For the text-containing cell, return its midpoint in (X, Y) coordinate format. 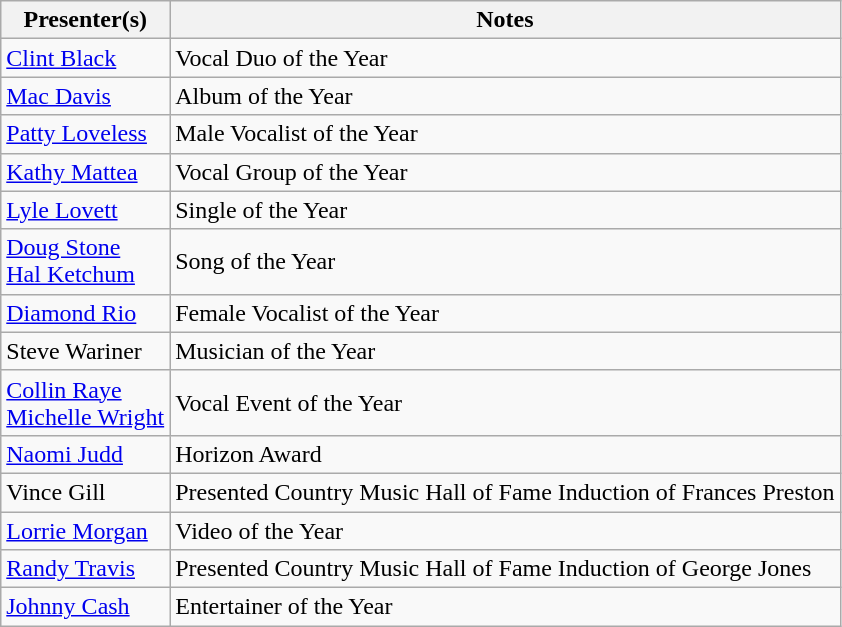
Vince Gill (86, 492)
Lyle Lovett (86, 210)
Patty Loveless (86, 134)
Mac Davis (86, 96)
Notes (505, 20)
Vocal Event of the Year (505, 402)
Kathy Mattea (86, 172)
Female Vocalist of the Year (505, 313)
Vocal Group of the Year (505, 172)
Vocal Duo of the Year (505, 58)
Male Vocalist of the Year (505, 134)
Diamond Rio (86, 313)
Steve Wariner (86, 351)
Presenter(s) (86, 20)
Clint Black (86, 58)
Johnny Cash (86, 607)
Album of the Year (505, 96)
Collin RayeMichelle Wright (86, 402)
Single of the Year (505, 210)
Musician of the Year (505, 351)
Lorrie Morgan (86, 531)
Doug StoneHal Ketchum (86, 262)
Naomi Judd (86, 454)
Presented Country Music Hall of Fame Induction of Frances Preston (505, 492)
Video of the Year (505, 531)
Song of the Year (505, 262)
Entertainer of the Year (505, 607)
Presented Country Music Hall of Fame Induction of George Jones (505, 569)
Horizon Award (505, 454)
Randy Travis (86, 569)
